Search for the cell housing the specified text and yield its (x, y) center coordinate. 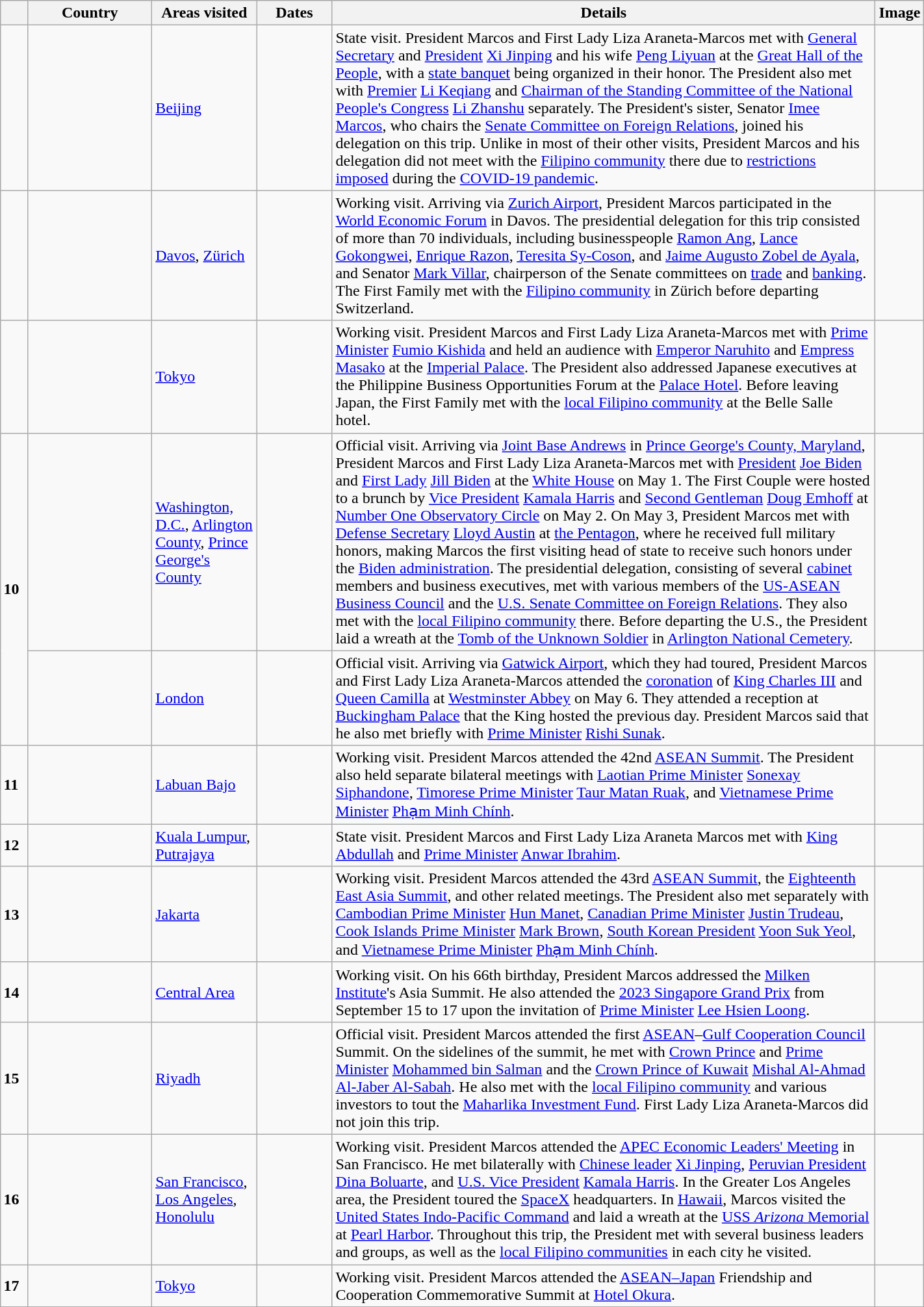
Riyadh (204, 1078)
12 (14, 845)
Working visit. President Marcos attended the ASEAN–Japan Friendship and Cooperation Commemorative Summit at Hotel Okura. (604, 1286)
Labuan Bajo (204, 785)
Details (604, 13)
10 (14, 589)
Jakarta (204, 914)
San Francisco, Los Angeles, Honolulu (204, 1199)
11 (14, 785)
17 (14, 1286)
Davos, Zürich (204, 255)
Country (90, 13)
Washington, D.C., Arlington County, Prince George's County (204, 542)
London (204, 698)
14 (14, 992)
State visit. President Marcos and First Lady Liza Araneta Marcos met with King Abdullah and Prime Minister Anwar Ibrahim. (604, 845)
16 (14, 1199)
Beijing (204, 108)
Areas visited (204, 13)
Kuala Lumpur, Putrajaya (204, 845)
Central Area (204, 992)
15 (14, 1078)
Dates (294, 13)
13 (14, 914)
Image (899, 13)
